Determine the (X, Y) coordinate at the center of the cell enclosing the given text.  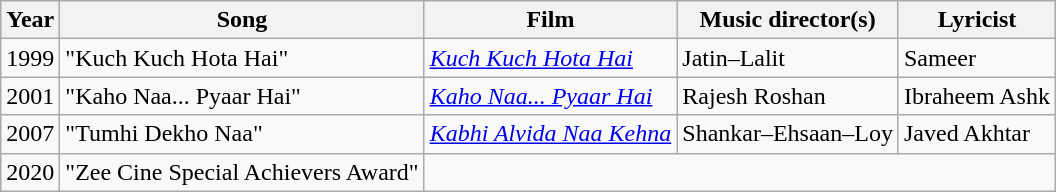
"Zee Cine Special Achievers Award" (242, 172)
2007 (30, 134)
"Kuch Kuch Hota Hai" (242, 58)
Sameer (976, 58)
Shankar–Ehsaan–Loy (788, 134)
Music director(s) (788, 20)
"Tumhi Dekho Naa" (242, 134)
Kabhi Alvida Naa Kehna (550, 134)
"Kaho Naa... Pyaar Hai" (242, 96)
Song (242, 20)
Film (550, 20)
Jatin–Lalit (788, 58)
Ibraheem Ashk (976, 96)
1999 (30, 58)
2020 (30, 172)
Lyricist (976, 20)
Rajesh Roshan (788, 96)
2001 (30, 96)
Javed Akhtar (976, 134)
Kaho Naa... Pyaar Hai (550, 96)
Kuch Kuch Hota Hai (550, 58)
Year (30, 20)
